Provide the (x, y) coordinate of the cell's center where the given text is located.  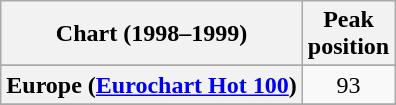
Chart (1998–1999) (152, 34)
Europe (Eurochart Hot 100) (152, 85)
Peakposition (348, 34)
93 (348, 85)
